Output the [X, Y] coordinate of the center of the cell containing the given text.  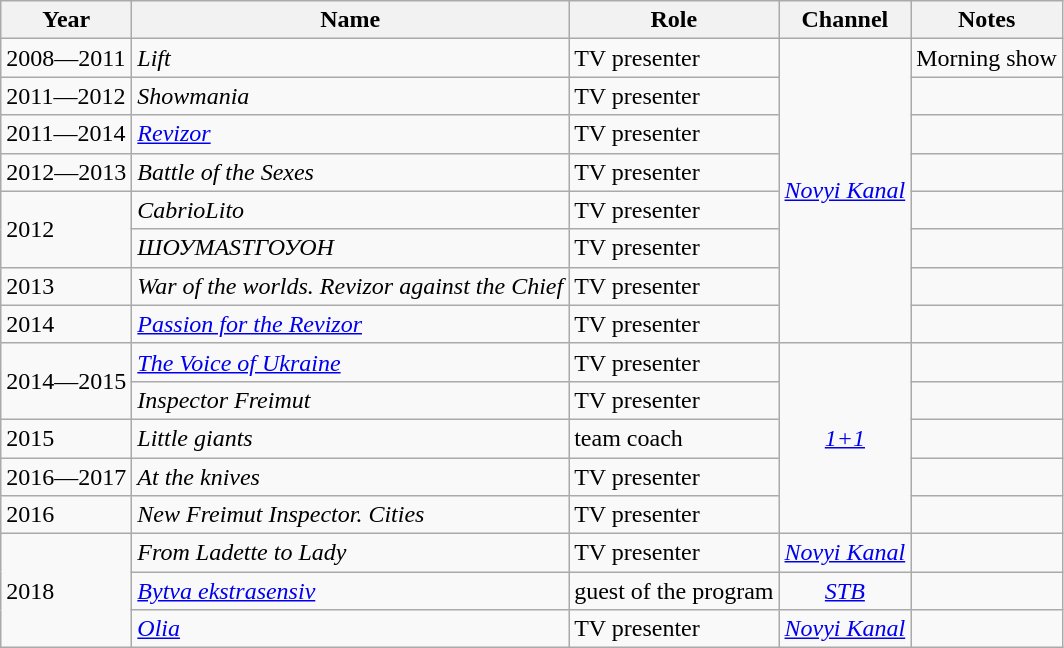
Morning show [987, 58]
2012—2013 [66, 172]
Notes [987, 20]
2014 [66, 324]
2016—2017 [66, 477]
Olia [350, 629]
From Ladette to Lady [350, 553]
CabrioLito [350, 210]
Little giants [350, 438]
2016 [66, 515]
Passion for the Revizor [350, 324]
Channel [845, 20]
2008—2011 [66, 58]
guest of the program [674, 591]
Name [350, 20]
Bytva ekstrasensiv [350, 591]
STB [845, 591]
Role [674, 20]
Inspector Freimut [350, 400]
The Voice of Ukraine [350, 362]
2011—2014 [66, 134]
War of the worlds. Revizor against the Chief [350, 286]
2011—2012 [66, 96]
ШОУМАSТГОУОН [350, 248]
Battle of the Sexes [350, 172]
2013 [66, 286]
team coach [674, 438]
2014—2015 [66, 381]
Revizor [350, 134]
2018 [66, 591]
Lift [350, 58]
New Freimut Inspector. Cities [350, 515]
Year [66, 20]
2012 [66, 229]
Showmania [350, 96]
At the knives [350, 477]
1+1 [845, 438]
2015 [66, 438]
